For the text-containing cell, return its midpoint in [x, y] coordinate format. 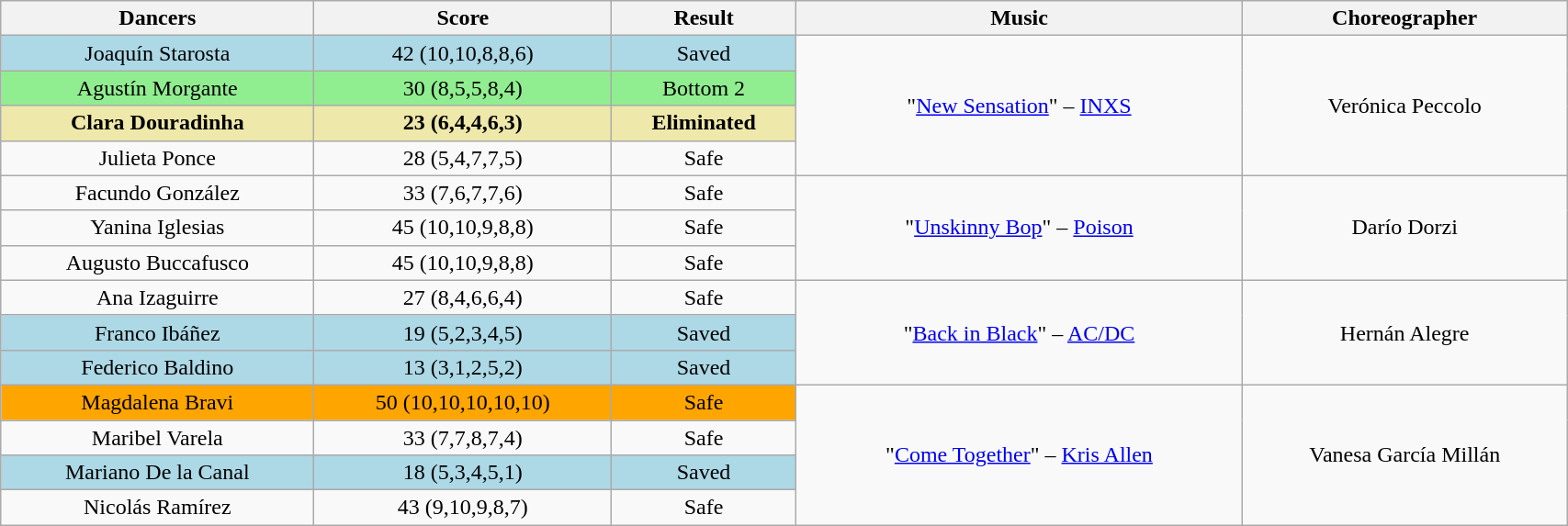
Julieta Ponce [158, 158]
Bottom 2 [704, 88]
43 (9,10,9,8,7) [463, 508]
42 (10,10,8,8,6) [463, 53]
27 (8,4,6,6,4) [463, 297]
Vanesa García Millán [1405, 454]
Clara Douradinha [158, 123]
30 (8,5,5,8,4) [463, 88]
Maribel Varela [158, 438]
28 (5,4,7,7,5) [463, 158]
Result [704, 18]
33 (7,7,8,7,4) [463, 438]
Magdalena Bravi [158, 402]
13 (3,1,2,5,2) [463, 367]
50 (10,10,10,10,10) [463, 402]
Verónica Peccolo [1405, 106]
Ana Izaguirre [158, 297]
Music [1019, 18]
Franco Ibáñez [158, 332]
Score [463, 18]
Joaquín Starosta [158, 53]
Augusto Buccafusco [158, 263]
33 (7,6,7,7,6) [463, 193]
Dancers [158, 18]
Eliminated [704, 123]
Nicolás Ramírez [158, 508]
23 (6,4,4,6,3) [463, 123]
19 (5,2,3,4,5) [463, 332]
Federico Baldino [158, 367]
Mariano De la Canal [158, 473]
Hernán Alegre [1405, 332]
18 (5,3,4,5,1) [463, 473]
Darío Dorzi [1405, 228]
"New Sensation" – INXS [1019, 106]
"Unskinny Bop" – Poison [1019, 228]
Facundo González [158, 193]
Agustín Morgante [158, 88]
Yanina Iglesias [158, 228]
Choreographer [1405, 18]
"Come Together" – Kris Allen [1019, 454]
"Back in Black" – AC/DC [1019, 332]
